Determine the [x, y] coordinate at the center of the cell enclosing the given text.  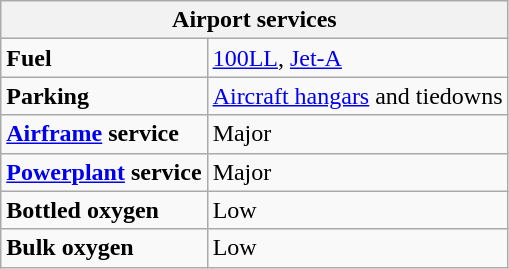
Bottled oxygen [104, 210]
Parking [104, 96]
Airframe service [104, 134]
Aircraft hangars and tiedowns [358, 96]
Airport services [254, 20]
Bulk oxygen [104, 248]
Fuel [104, 58]
Powerplant service [104, 172]
100LL, Jet-A [358, 58]
